Capture the cell that displays the provided text and extract its (x, y) central coordinate. 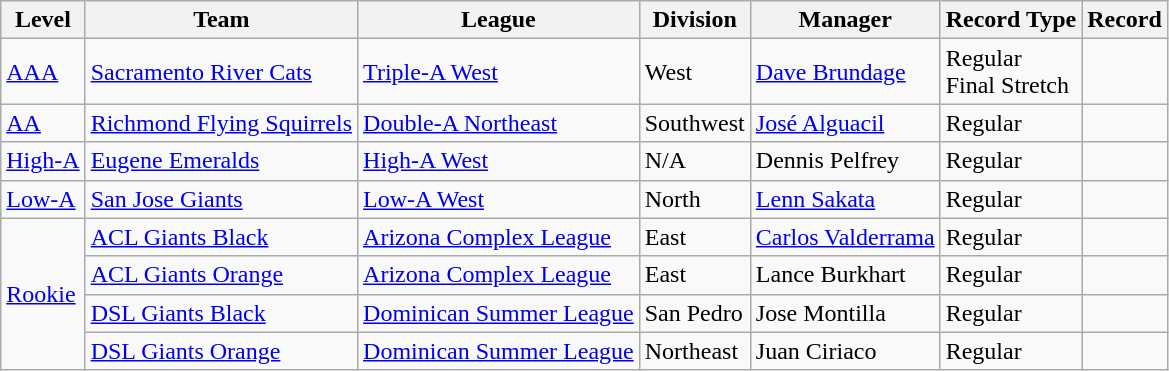
Record (1125, 20)
Northeast (694, 351)
AA (43, 123)
Dennis Pelfrey (845, 161)
Record Type (1010, 20)
Sacramento River Cats (221, 72)
Low-A West (499, 199)
San Pedro (694, 313)
Manager (845, 20)
Lance Burkhart (845, 275)
N/A (694, 161)
Southwest (694, 123)
Jose Montilla (845, 313)
Triple-A West (499, 72)
Lenn Sakata (845, 199)
DSL Giants Orange (221, 351)
Carlos Valderrama (845, 237)
Dave Brundage (845, 72)
AAA (43, 72)
West (694, 72)
Low-A (43, 199)
Team (221, 20)
San Jose Giants (221, 199)
Division (694, 20)
Juan Ciriaco (845, 351)
ACL Giants Black (221, 237)
Double-A Northeast (499, 123)
Rookie (43, 294)
DSL Giants Black (221, 313)
Level (43, 20)
High-A (43, 161)
North (694, 199)
ACL Giants Orange (221, 275)
League (499, 20)
High-A West (499, 161)
José Alguacil (845, 123)
Regular Final Stretch (1010, 72)
Richmond Flying Squirrels (221, 123)
Eugene Emeralds (221, 161)
